Capture the cell that displays the provided text and extract its (x, y) central coordinate. 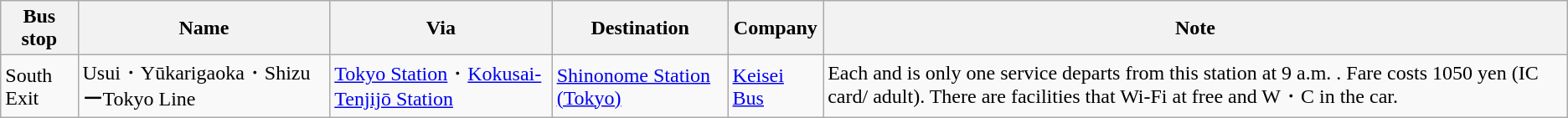
Keisei Bus (776, 86)
Destination (640, 28)
Tokyo Station・Kokusai-Tenjijō Station (441, 86)
South Exit (39, 86)
Note (1196, 28)
Bus stop (39, 28)
Company (776, 28)
Via (441, 28)
Name (204, 28)
Shinonome Station (Tokyo) (640, 86)
Usui・Yūkarigaoka・ShizuーTokyo Line (204, 86)
